Identify which cell holds the provided text, then report its [x, y] central coordinate. 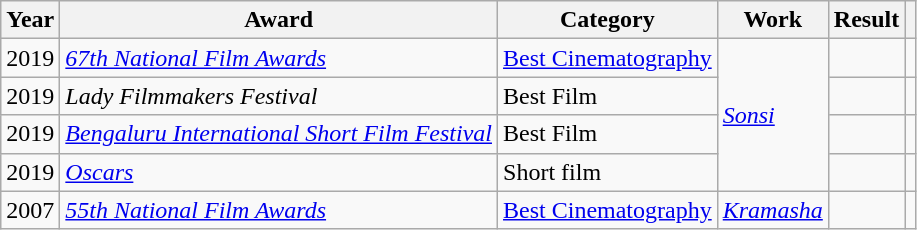
Award [279, 20]
Year [30, 20]
55th National Film Awards [279, 210]
Bengaluru International Short Film Festival [279, 134]
Result [866, 20]
Sonsi [772, 115]
Oscars [279, 172]
67th National Film Awards [279, 58]
Kramasha [772, 210]
Lady Filmmakers Festival [279, 96]
2007 [30, 210]
Work [772, 20]
Category [608, 20]
Short film [608, 172]
